Return the (x, y) coordinate for the center point of the cell that contains the specified text.  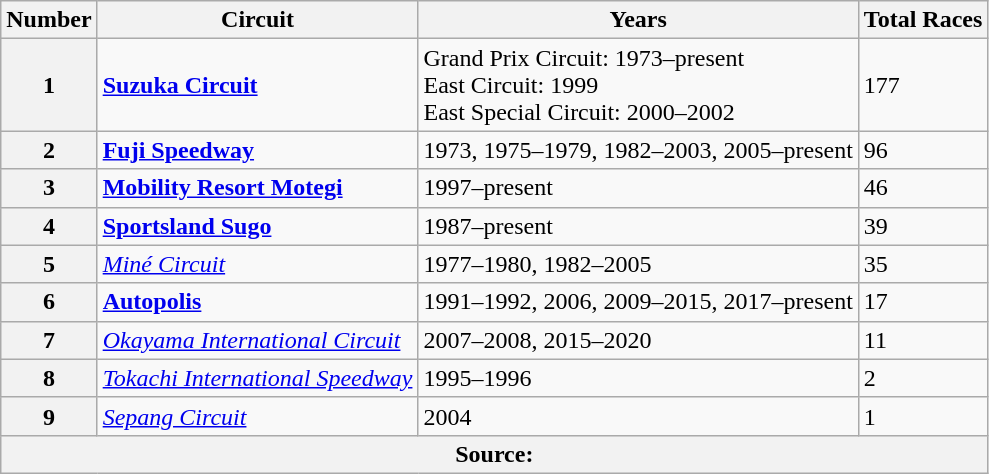
Suzuka Circuit (258, 85)
39 (923, 226)
Autopolis (258, 302)
Miné Circuit (258, 264)
Number (49, 20)
2004 (638, 416)
1991–1992, 2006, 2009–2015, 2017–present (638, 302)
Fuji Speedway (258, 150)
Source: (494, 454)
96 (923, 150)
17 (923, 302)
2007–2008, 2015–2020 (638, 340)
1995–1996 (638, 378)
6 (49, 302)
3 (49, 188)
Tokachi International Speedway (258, 378)
177 (923, 85)
4 (49, 226)
46 (923, 188)
11 (923, 340)
Okayama International Circuit (258, 340)
Circuit (258, 20)
Total Races (923, 20)
7 (49, 340)
Years (638, 20)
35 (923, 264)
1977–1980, 1982–2005 (638, 264)
8 (49, 378)
Sportsland Sugo (258, 226)
9 (49, 416)
Mobility Resort Motegi (258, 188)
5 (49, 264)
Grand Prix Circuit: 1973–presentEast Circuit: 1999East Special Circuit: 2000–2002 (638, 85)
1987–present (638, 226)
1973, 1975–1979, 1982–2003, 2005–present (638, 150)
1997–present (638, 188)
Sepang Circuit (258, 416)
